For the text-containing cell, return its midpoint in [X, Y] coordinate format. 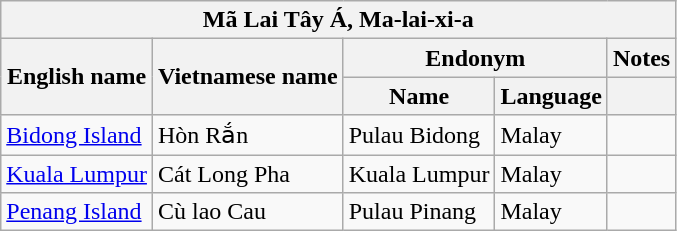
Vietnamese name [248, 77]
Cù lao Cau [248, 212]
Endonym [475, 58]
English name [77, 77]
Hòn Rắn [248, 135]
Pulau Bidong [419, 135]
Notes [641, 58]
Pulau Pinang [419, 212]
Name [419, 96]
Penang Island [77, 212]
Bidong Island [77, 135]
Mã Lai Tây Á, Ma-lai-xi-a [338, 20]
Cát Long Pha [248, 173]
Language [551, 96]
